Output the (x, y) coordinate of the center of the cell containing the given text.  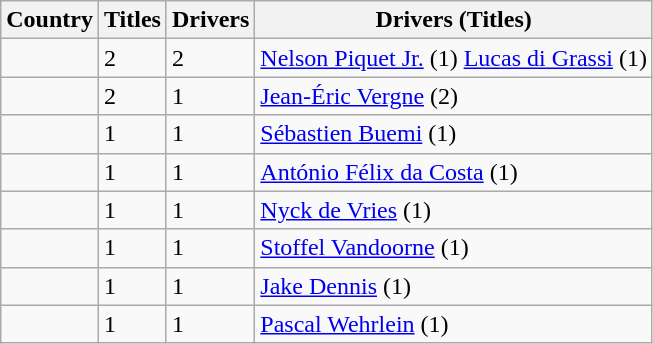
Jake Dennis (1) (454, 286)
Nelson Piquet Jr. (1) Lucas di Grassi (1) (454, 58)
Stoffel Vandoorne (1) (454, 248)
Drivers (210, 20)
Titles (132, 20)
Jean-Éric Vergne (2) (454, 96)
Pascal Wehrlein (1) (454, 324)
Nyck de Vries (1) (454, 210)
António Félix da Costa (1) (454, 172)
Sébastien Buemi (1) (454, 134)
Drivers (Titles) (454, 20)
Country (50, 20)
